Output the [X, Y] coordinate of the center of the cell containing the given text.  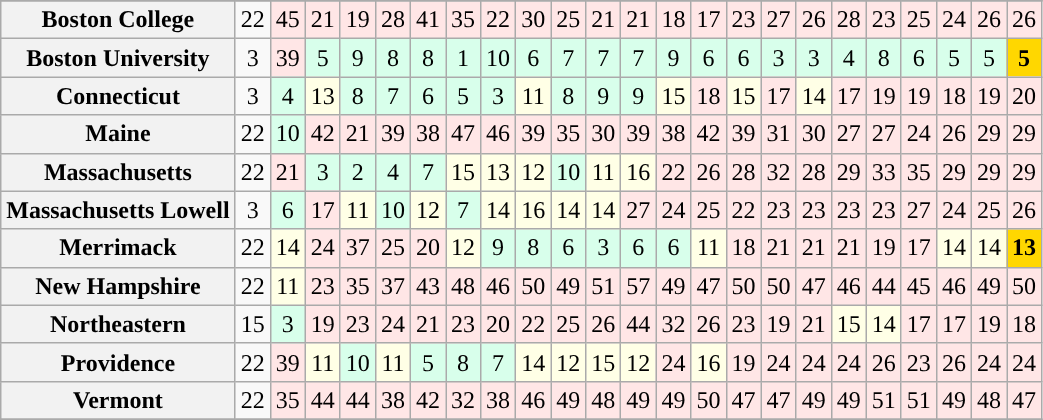
1 [464, 58]
Massachusetts Lowell [118, 210]
Maine [118, 134]
Boston University [118, 58]
31 [778, 134]
New Hampshire [118, 286]
41 [428, 20]
Massachusetts [118, 172]
Boston College [118, 20]
57 [638, 286]
Merrimack [118, 248]
43 [428, 286]
2 [358, 172]
Vermont [118, 400]
Connecticut [118, 96]
Providence [118, 362]
33 [884, 172]
Northeastern [118, 324]
